Find where the given text appears and provide that cell's center as (x, y) coordinate. 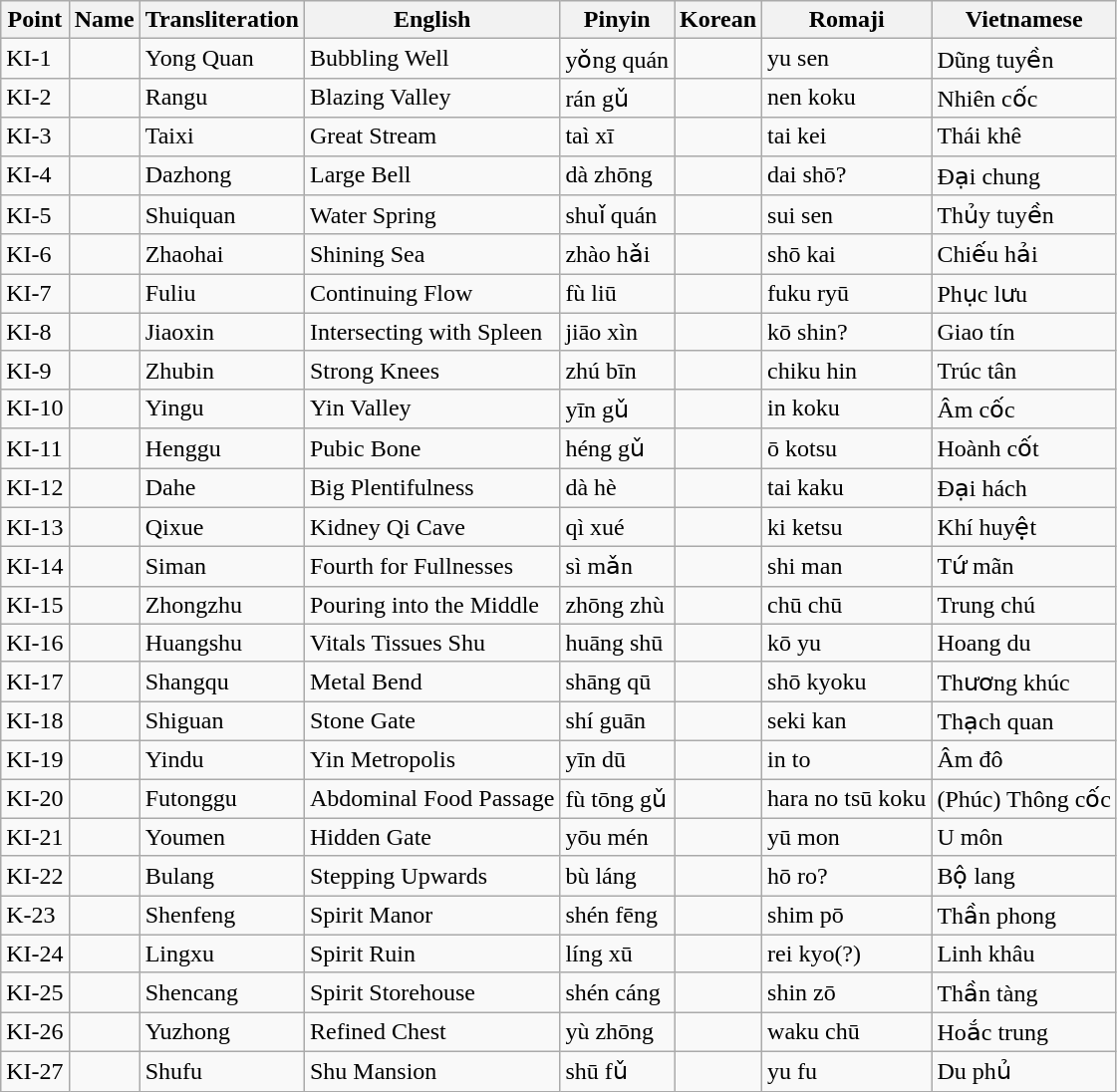
KI-7 (35, 294)
KI-1 (35, 59)
jiāo xìn (618, 332)
nen koku (847, 98)
fù liū (618, 294)
Fuliu (221, 294)
English (431, 20)
Shufu (221, 1071)
KI-16 (35, 643)
hō ro? (847, 876)
Thần tàng (1024, 992)
KI-17 (35, 682)
Đại chung (1024, 175)
Youmen (221, 837)
KI-6 (35, 254)
Metal Bend (431, 682)
Pouring into the Middle (431, 605)
yū mon (847, 837)
Big Plentifulness (431, 488)
Dũng tuyền (1024, 59)
chiku hin (847, 370)
yōu mén (618, 837)
Pubic Bone (431, 448)
Vitals Tissues Shu (431, 643)
Stepping Upwards (431, 876)
shuǐ quán (618, 215)
shāng qū (618, 682)
Trung chú (1024, 605)
Hoang du (1024, 643)
Huangshu (221, 643)
Shenfeng (221, 916)
héng gǔ (618, 448)
yīn gǔ (618, 409)
Refined Chest (431, 1032)
Âm cốc (1024, 409)
shí guān (618, 721)
KI-2 (35, 98)
huāng shū (618, 643)
qì xué (618, 527)
KI-3 (35, 136)
bù láng (618, 876)
KI-9 (35, 370)
zhú bīn (618, 370)
KI-18 (35, 721)
KI-11 (35, 448)
Henggu (221, 448)
Yuzhong (221, 1032)
Abdominal Food Passage (431, 799)
yù zhōng (618, 1032)
Continuing Flow (431, 294)
Kidney Qi Cave (431, 527)
in koku (847, 409)
KI-15 (35, 605)
Âm đô (1024, 759)
Zhaohai (221, 254)
Dazhong (221, 175)
U môn (1024, 837)
zhōng zhù (618, 605)
KI-21 (35, 837)
Great Stream (431, 136)
Khí huyệt (1024, 527)
KI-5 (35, 215)
rei kyo(?) (847, 954)
chū chū (847, 605)
KI-26 (35, 1032)
Shu Mansion (431, 1071)
KI-10 (35, 409)
Zhongzhu (221, 605)
Đại hách (1024, 488)
Vietnamese (1024, 20)
ō kotsu (847, 448)
shō kai (847, 254)
shén fēng (618, 916)
Spirit Manor (431, 916)
KI-20 (35, 799)
Linh khâu (1024, 954)
Zhubin (221, 370)
yu sen (847, 59)
(Phúc) Thông cốc (1024, 799)
KI-12 (35, 488)
Pinyin (618, 20)
Hoắc trung (1024, 1032)
shin zō (847, 992)
shim pō (847, 916)
Lingxu (221, 954)
zhào hǎi (618, 254)
yīn dū (618, 759)
KI-14 (35, 567)
KI-25 (35, 992)
Giao tín (1024, 332)
Siman (221, 567)
fuku ryū (847, 294)
Blazing Valley (431, 98)
Nhiên cốc (1024, 98)
sì mǎn (618, 567)
Korean (718, 20)
Hidden Gate (431, 837)
KI-13 (35, 527)
Strong Knees (431, 370)
Taixi (221, 136)
kō yu (847, 643)
KI-19 (35, 759)
seki kan (847, 721)
Yong Quan (221, 59)
shō kyoku (847, 682)
yu fu (847, 1071)
Name (104, 20)
Thái khê (1024, 136)
Shining Sea (431, 254)
Bubbling Well (431, 59)
Spirit Ruin (431, 954)
ki ketsu (847, 527)
Large Bell (431, 175)
KI-27 (35, 1071)
KI-24 (35, 954)
dai shō? (847, 175)
Yingu (221, 409)
Hoành cốt (1024, 448)
Thần phong (1024, 916)
líng xū (618, 954)
Thủy tuyền (1024, 215)
Transliteration (221, 20)
Romaji (847, 20)
K-23 (35, 916)
KI-4 (35, 175)
Yin Metropolis (431, 759)
Phục lưu (1024, 294)
tai kei (847, 136)
Yin Valley (431, 409)
Thương khúc (1024, 682)
Dahe (221, 488)
Bộ lang (1024, 876)
shi man (847, 567)
in to (847, 759)
yǒng quán (618, 59)
waku chū (847, 1032)
KI-22 (35, 876)
sui sen (847, 215)
Tứ mãn (1024, 567)
Du phủ (1024, 1071)
Shangqu (221, 682)
Point (35, 20)
fù tōng gǔ (618, 799)
Trúc tân (1024, 370)
Futonggu (221, 799)
Qixue (221, 527)
KI-8 (35, 332)
dà hè (618, 488)
kō shin? (847, 332)
Fourth for Fullnesses (431, 567)
dà zhōng (618, 175)
Water Spring (431, 215)
Chiếu hải (1024, 254)
rán gǔ (618, 98)
Yindu (221, 759)
taì xī (618, 136)
shū fǔ (618, 1071)
Stone Gate (431, 721)
Spirit Storehouse (431, 992)
Shuiquan (221, 215)
Rangu (221, 98)
Jiaoxin (221, 332)
Shiguan (221, 721)
Bulang (221, 876)
tai kaku (847, 488)
Shencang (221, 992)
Thạch quan (1024, 721)
shén cáng (618, 992)
hara no tsū koku (847, 799)
Intersecting with Spleen (431, 332)
